Pinpoint the cell where the given text exists, returning its [X, Y] midpoint coordinate. 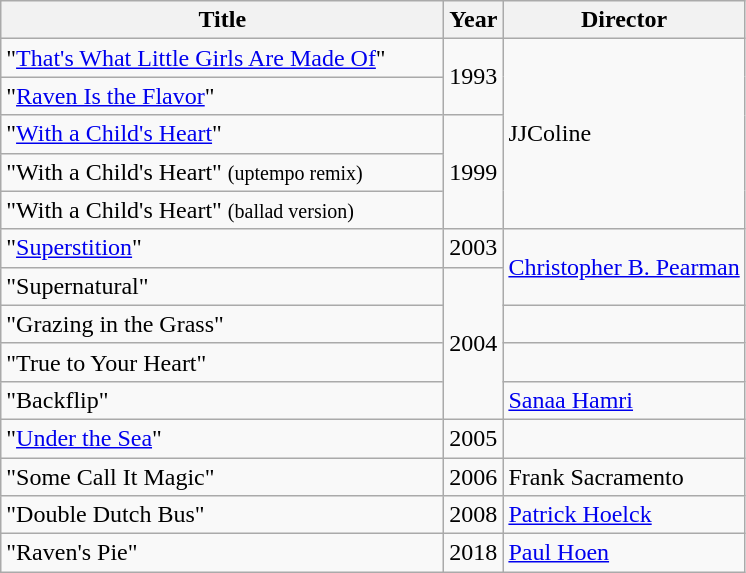
Sanaa Hamri [624, 400]
Patrick Hoelck [624, 515]
"Under the Sea" [222, 438]
Paul Hoen [624, 553]
2006 [474, 477]
"True to Your Heart" [222, 362]
"Backflip" [222, 400]
1999 [474, 172]
Frank Sacramento [624, 477]
2018 [474, 553]
"Raven Is the Flavor" [222, 96]
"With a Child's Heart" (uptempo remix) [222, 172]
2003 [474, 248]
"Double Dutch Bus" [222, 515]
Director [624, 20]
2008 [474, 515]
1993 [474, 77]
"Raven's Pie" [222, 553]
"Superstition" [222, 248]
"That's What Little Girls Are Made Of" [222, 58]
Christopher B. Pearman [624, 267]
"Some Call It Magic" [222, 477]
JJColine [624, 134]
"With a Child's Heart" [222, 134]
"With a Child's Heart" (ballad version) [222, 210]
"Supernatural" [222, 286]
2005 [474, 438]
Title [222, 20]
"Grazing in the Grass" [222, 324]
2004 [474, 343]
Year [474, 20]
